Provide the [x, y] coordinate of the cell's center where the given text is located.  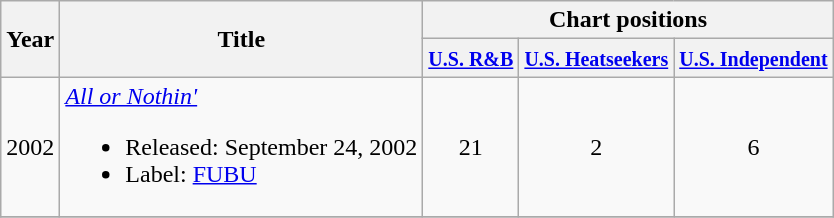
Chart positions [628, 20]
21 [471, 147]
Title [242, 39]
All or Nothin'Released: September 24, 2002Label: FUBU [242, 147]
U.S. R&B [471, 58]
2002 [30, 147]
6 [754, 147]
U.S. Heatseekers [596, 58]
Year [30, 39]
2 [596, 147]
U.S. Independent [754, 58]
